Return the [x, y] coordinate for the center point of the cell that contains the specified text.  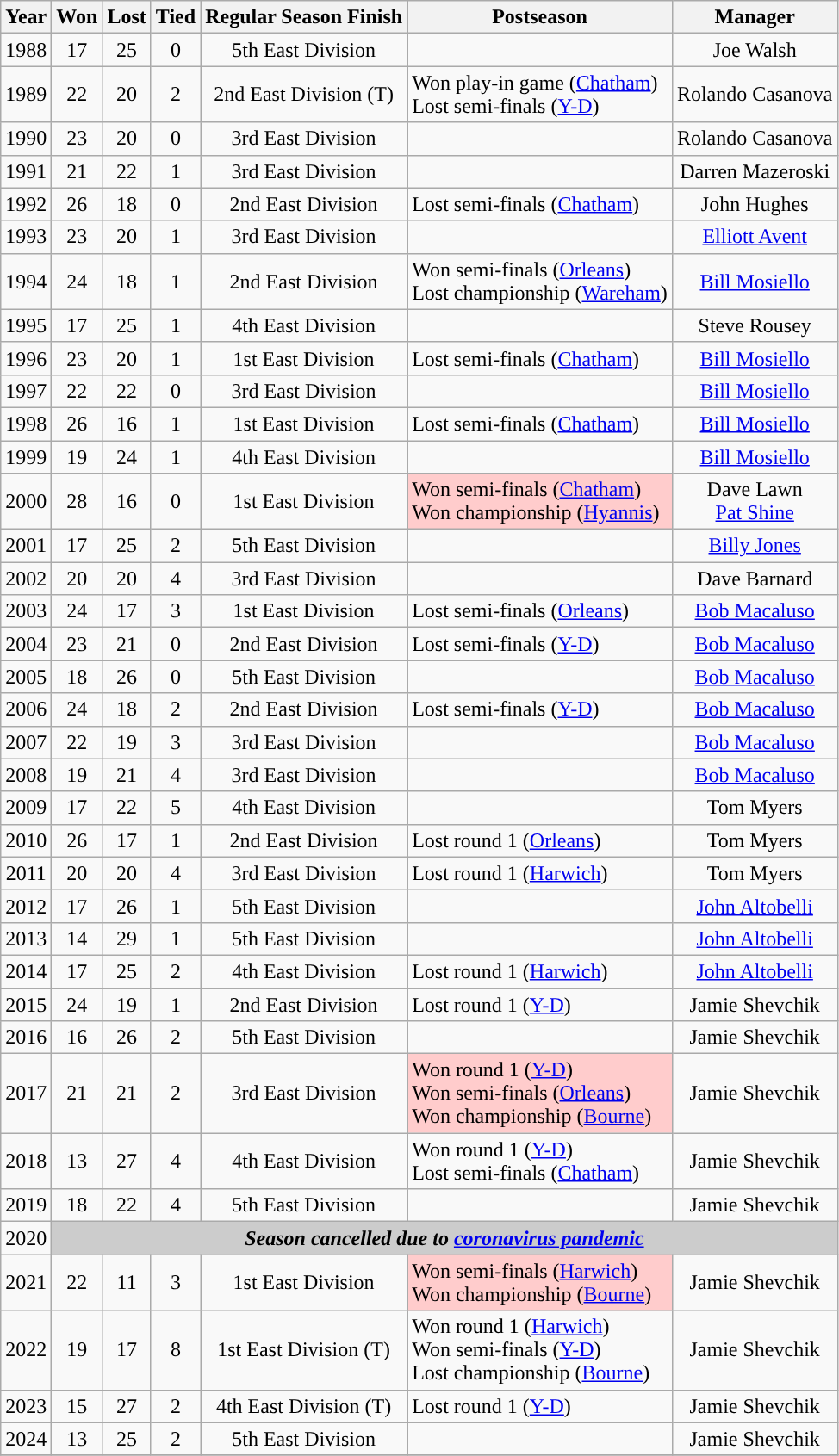
2nd East Division (T) [304, 95]
Dave Barnard [755, 579]
2010 [26, 840]
2017 [26, 1094]
Lost [127, 17]
2021 [26, 1283]
2023 [26, 1406]
2002 [26, 579]
1997 [26, 391]
1989 [26, 95]
2009 [26, 808]
Won semi-finals (Orleans)Lost championship (Wareham) [540, 281]
Lost round 1 (Orleans) [540, 840]
Won round 1 (Y-D)Won semi-finals (Orleans)Won championship (Bourne) [540, 1094]
2011 [26, 873]
Joe Walsh [755, 50]
2018 [26, 1161]
Won round 1 (Y-D)Lost semi-finals (Chatham) [540, 1161]
Steve Rousey [755, 325]
Season cancelled due to coronavirus pandemic [444, 1238]
1993 [26, 237]
2024 [26, 1439]
2014 [26, 971]
Elliott Avent [755, 237]
1988 [26, 50]
Tied [176, 17]
2008 [26, 775]
1996 [26, 358]
2003 [26, 611]
2019 [26, 1205]
1st East Division (T) [304, 1350]
Dave LawnPat Shine [755, 501]
Won [78, 17]
John Hughes [755, 204]
5 [176, 808]
2007 [26, 742]
Lost semi-finals (Orleans) [540, 611]
Postseason [540, 17]
Won round 1 (Harwich)Won semi-finals (Y-D)Lost championship (Bourne) [540, 1350]
2005 [26, 677]
29 [127, 939]
Won semi-finals (Chatham)Won championship (Hyannis) [540, 501]
1998 [26, 424]
Year [26, 17]
Darren Mazeroski [755, 171]
2012 [26, 906]
28 [78, 501]
2022 [26, 1350]
14 [78, 939]
2006 [26, 709]
2020 [26, 1238]
2016 [26, 1038]
2015 [26, 1005]
11 [127, 1283]
1995 [26, 325]
Manager [755, 17]
2001 [26, 546]
1999 [26, 457]
8 [176, 1350]
1990 [26, 139]
1992 [26, 204]
1994 [26, 281]
2000 [26, 501]
1991 [26, 171]
4th East Division (T) [304, 1406]
Regular Season Finish [304, 17]
Won semi-finals (Harwich)Won championship (Bourne) [540, 1283]
Billy Jones [755, 546]
2004 [26, 644]
Won play-in game (Chatham)Lost semi-finals (Y-D) [540, 95]
15 [78, 1406]
2013 [26, 939]
